Search for the cell housing the specified text and yield its (X, Y) center coordinate. 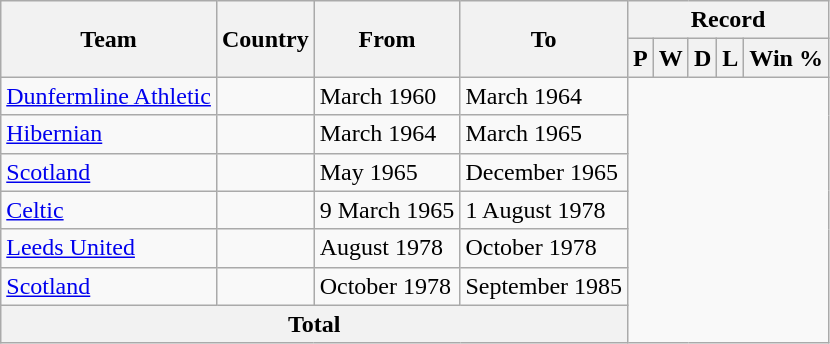
Dunfermline Athletic (109, 96)
Team (109, 39)
Country (265, 39)
Celtic (109, 210)
W (670, 58)
March 1965 (544, 134)
L (730, 58)
Hibernian (109, 134)
D (702, 58)
Record (728, 20)
May 1965 (387, 172)
March 1960 (387, 96)
Total (314, 324)
To (544, 39)
P (641, 58)
Leeds United (109, 248)
From (387, 39)
December 1965 (544, 172)
August 1978 (387, 248)
Win % (786, 58)
September 1985 (544, 286)
1 August 1978 (544, 210)
9 March 1965 (387, 210)
